Find where the given text appears and provide that cell's center as [x, y] coordinate. 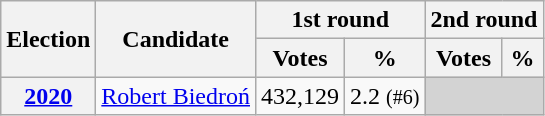
Robert Biedroń [176, 96]
2nd round [484, 20]
Election [48, 39]
2020 [48, 96]
2.2 (#6) [385, 96]
1st round [340, 20]
Candidate [176, 39]
432,129 [300, 96]
